Return the [x, y] coordinate for the center point of the cell that contains the specified text.  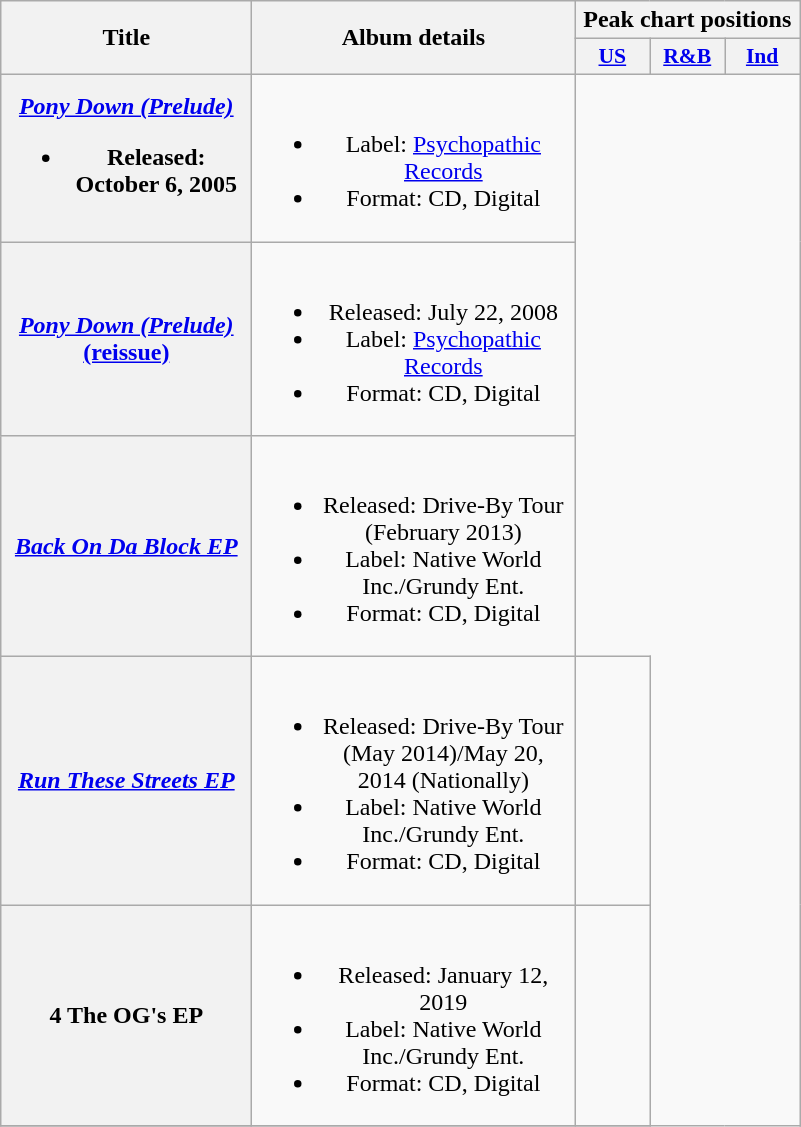
Title [126, 38]
Ind [762, 57]
Pony Down (Prelude)Released: October 6, 2005 [126, 158]
R&B [688, 57]
Released: July 22, 2008Label: Psychopathic RecordsFormat: CD, Digital [414, 339]
4 The OG's EP [126, 1016]
Album details [414, 38]
Back On Da Block EP [126, 546]
Pony Down (Prelude) (reissue) [126, 339]
Label: Psychopathic RecordsFormat: CD, Digital [414, 158]
Released: Drive-By Tour (May 2014)/May 20, 2014 (Nationally)Label: Native World Inc./Grundy Ent.Format: CD, Digital [414, 781]
Run These Streets EP [126, 781]
Released: Drive-By Tour (February 2013)Label: Native World Inc./Grundy Ent.Format: CD, Digital [414, 546]
Released: January 12, 2019Label: Native World Inc./Grundy Ent.Format: CD, Digital [414, 1016]
Peak chart positions [688, 20]
US [612, 57]
